Detect which cell encompasses the target text, then output its (X, Y) center coordinate. 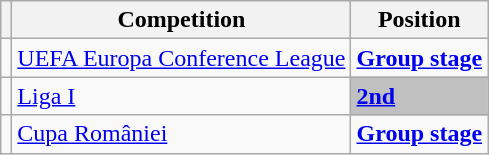
Competition (182, 20)
Cupa României (182, 134)
UEFA Europa Conference League (182, 58)
Position (420, 20)
2nd (420, 96)
Liga I (182, 96)
